Find where the given text appears and provide that cell's center as (x, y) coordinate. 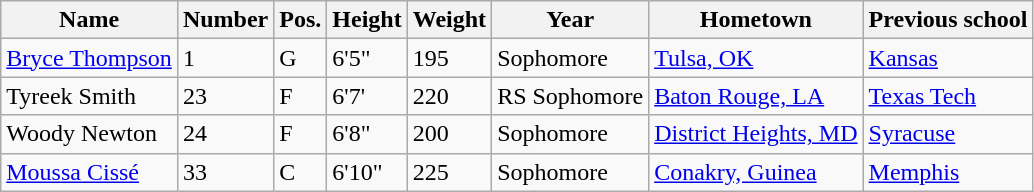
District Heights, MD (756, 134)
C (300, 172)
Tyreek Smith (90, 96)
23 (225, 96)
Conakry, Guinea (756, 172)
Previous school (948, 20)
220 (449, 96)
Baton Rouge, LA (756, 96)
RS Sophomore (570, 96)
Weight (449, 20)
195 (449, 58)
Hometown (756, 20)
Memphis (948, 172)
Syracuse (948, 134)
Bryce Thompson (90, 58)
Kansas (948, 58)
Number (225, 20)
6'10" (367, 172)
Height (367, 20)
Pos. (300, 20)
1 (225, 58)
Woody Newton (90, 134)
Year (570, 20)
33 (225, 172)
6'8" (367, 134)
6'5" (367, 58)
Moussa Cissé (90, 172)
24 (225, 134)
6'7' (367, 96)
200 (449, 134)
Name (90, 20)
225 (449, 172)
Texas Tech (948, 96)
Tulsa, OK (756, 58)
G (300, 58)
